For the text-containing cell, return its midpoint in (x, y) coordinate format. 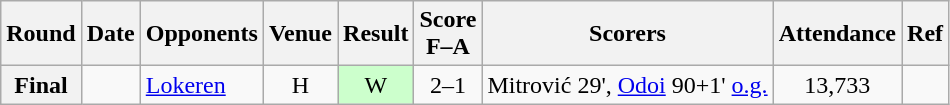
W (376, 85)
Final (41, 85)
Mitrović 29', Odoi 90+1' o.g. (628, 85)
Scorers (628, 34)
Venue (300, 34)
Date (110, 34)
Result (376, 34)
Ref (926, 34)
H (300, 85)
Opponents (202, 34)
Lokeren (202, 85)
13,733 (837, 85)
Attendance (837, 34)
ScoreF–A (448, 34)
Round (41, 34)
2–1 (448, 85)
